Extract the (x, y) coordinate from the center of the cell holding the provided text.  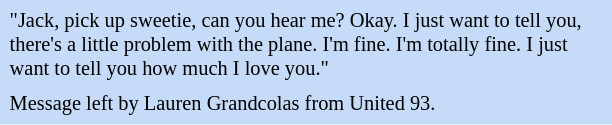
Message left by Lauren Grandcolas from United 93. (306, 104)
